Extract the (X, Y) coordinate from the center of the cell holding the provided text.  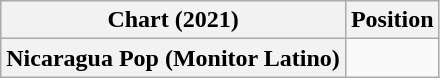
Position (392, 20)
Nicaragua Pop (Monitor Latino) (174, 58)
Chart (2021) (174, 20)
